For the text-containing cell, return its midpoint in [X, Y] coordinate format. 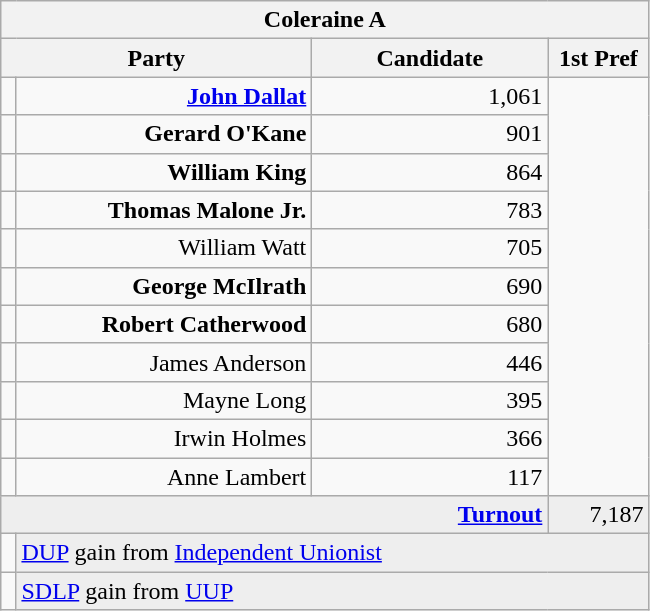
Party [156, 58]
7,187 [598, 515]
680 [430, 324]
864 [430, 172]
Anne Lambert [164, 477]
William King [164, 172]
John Dallat [164, 96]
Turnout [274, 515]
William Watt [164, 248]
SDLP gain from UUP [332, 591]
1,061 [430, 96]
James Anderson [164, 362]
Thomas Malone Jr. [164, 210]
Mayne Long [164, 400]
446 [430, 362]
Coleraine A [325, 20]
705 [430, 248]
783 [430, 210]
690 [430, 286]
George McIlrath [164, 286]
Gerard O'Kane [164, 134]
Robert Catherwood [164, 324]
395 [430, 400]
117 [430, 477]
1st Pref [598, 58]
Candidate [430, 58]
366 [430, 438]
Irwin Holmes [164, 438]
901 [430, 134]
DUP gain from Independent Unionist [332, 553]
